Pinpoint the cell where the given text exists, returning its (X, Y) midpoint coordinate. 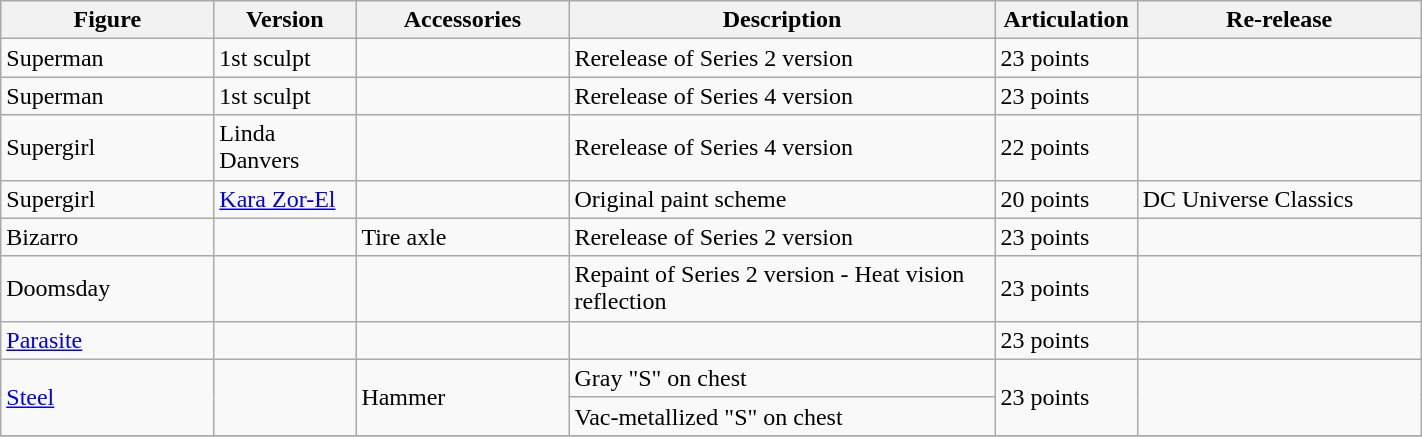
Gray "S" on chest (782, 378)
Version (285, 20)
Tire axle (462, 237)
Kara Zor-El (285, 199)
Articulation (1066, 20)
Hammer (462, 397)
Doomsday (108, 288)
Figure (108, 20)
20 points (1066, 199)
22 points (1066, 148)
Repaint of Series 2 version - Heat vision reflection (782, 288)
Bizarro (108, 237)
Accessories (462, 20)
Parasite (108, 340)
Vac-metallized "S" on chest (782, 416)
Linda Danvers (285, 148)
Description (782, 20)
Re-release (1279, 20)
Original paint scheme (782, 199)
Steel (108, 397)
DC Universe Classics (1279, 199)
